Search for the cell housing the specified text and yield its (x, y) center coordinate. 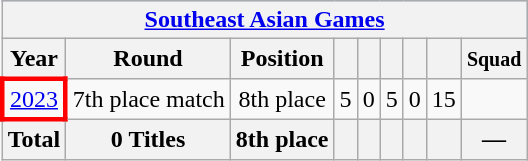
Total (34, 139)
7th place match (148, 98)
Southeast Asian Games (264, 20)
2023 (34, 98)
0 Titles (148, 139)
Round (148, 59)
15 (444, 98)
Squad (494, 59)
Position (282, 59)
Year (34, 59)
— (494, 139)
